Scan for the cell matching the given text and deliver its [x, y] coordinate at center. 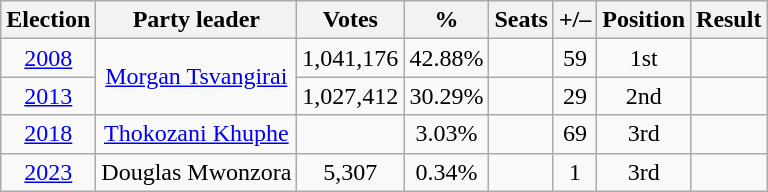
3.03% [446, 134]
1st [644, 58]
0.34% [446, 172]
% [446, 20]
Votes [350, 20]
30.29% [446, 96]
1,027,412 [350, 96]
2013 [48, 96]
Thokozani Khuphe [196, 134]
1,041,176 [350, 58]
2nd [644, 96]
Douglas Mwonzora [196, 172]
Party leader [196, 20]
2008 [48, 58]
Morgan Tsvangirai [196, 77]
+/– [574, 20]
Position [644, 20]
Result [729, 20]
2018 [48, 134]
42.88% [446, 58]
69 [574, 134]
Election [48, 20]
2023 [48, 172]
Seats [521, 20]
29 [574, 96]
5,307 [350, 172]
1 [574, 172]
59 [574, 58]
